From the cell containing the given text, extract its center point as (X, Y) coordinate. 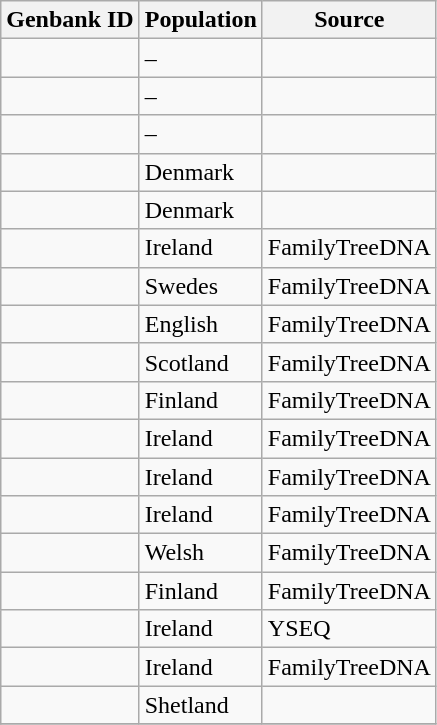
Welsh (200, 553)
Shetland (200, 705)
YSEQ (349, 629)
Scotland (200, 362)
Source (349, 20)
Swedes (200, 286)
English (200, 324)
Genbank ID (70, 20)
Population (200, 20)
